Return [x, y] of the center of cell containing provided text 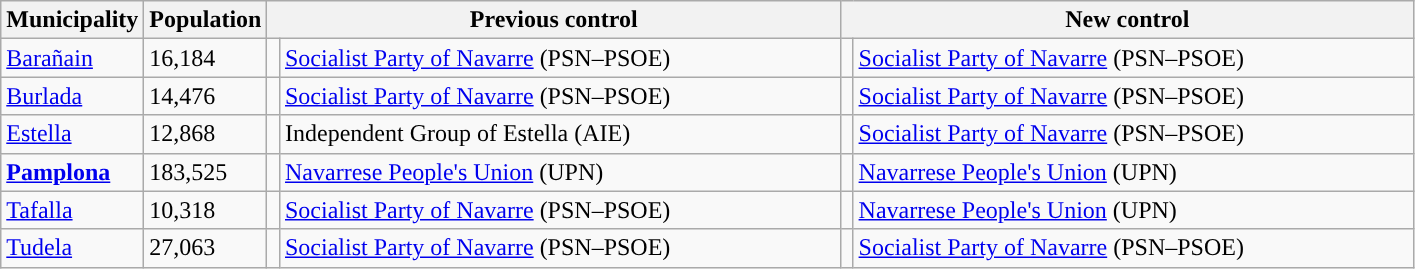
New control [1127, 20]
Tudela [72, 248]
14,476 [206, 96]
Estella [72, 134]
183,525 [206, 172]
27,063 [206, 248]
Burlada [72, 96]
Pamplona [72, 172]
Population [206, 20]
Barañain [72, 58]
Previous control [554, 20]
Municipality [72, 20]
16,184 [206, 58]
Tafalla [72, 210]
10,318 [206, 210]
12,868 [206, 134]
Independent Group of Estella (AIE) [560, 134]
